Scan for the cell matching the given text and deliver its [X, Y] coordinate at center. 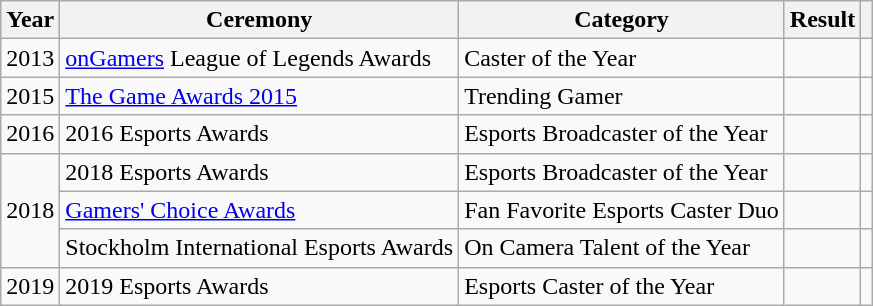
Stockholm International Esports Awards [260, 248]
2019 Esports Awards [260, 286]
2018 Esports Awards [260, 172]
Trending Gamer [622, 96]
2016 [30, 134]
2018 [30, 210]
Fan Favorite Esports Caster Duo [622, 210]
2019 [30, 286]
Result [822, 20]
Year [30, 20]
2015 [30, 96]
Gamers' Choice Awards [260, 210]
Caster of the Year [622, 58]
onGamers League of Legends Awards [260, 58]
2016 Esports Awards [260, 134]
The Game Awards 2015 [260, 96]
Ceremony [260, 20]
Esports Caster of the Year [622, 286]
On Camera Talent of the Year [622, 248]
Category [622, 20]
2013 [30, 58]
